Return [X, Y] of the center of cell containing provided text 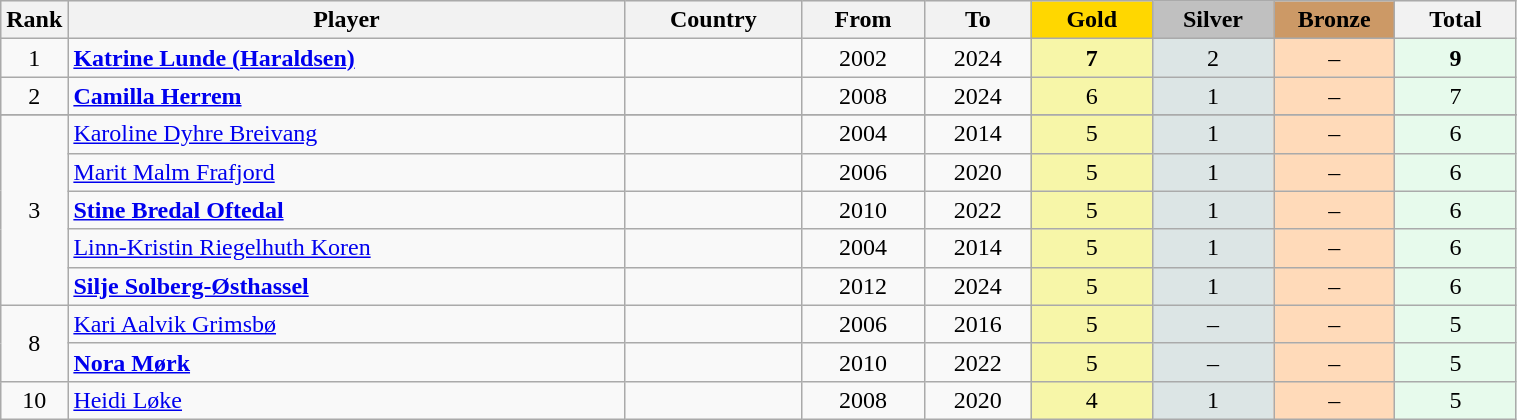
10 [34, 400]
3 [34, 210]
Silver [1212, 20]
Bronze [1334, 20]
2002 [864, 58]
Karoline Dyhre Breivang [346, 134]
9 [1456, 58]
4 [1092, 400]
Player [346, 20]
Marit Malm Frafjord [346, 172]
Gold [1092, 20]
Stine Bredal Oftedal [346, 210]
To [978, 20]
Linn-Kristin Riegelhuth Koren [346, 248]
2012 [864, 286]
2016 [978, 324]
Rank [34, 20]
Total [1456, 20]
Katrine Lunde (Haraldsen) [346, 58]
Silje Solberg-Østhassel [346, 286]
Camilla Herrem [346, 96]
8 [34, 343]
Heidi Løke [346, 400]
Country [714, 20]
Nora Mørk [346, 362]
From [864, 20]
Kari Aalvik Grimsbø [346, 324]
